Return the [x, y] coordinate for the center point of the cell that contains the specified text.  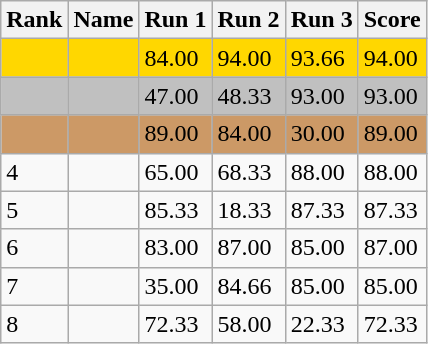
7 [34, 286]
48.33 [248, 96]
84.66 [248, 286]
Score [392, 20]
5 [34, 210]
6 [34, 248]
Run 3 [322, 20]
4 [34, 172]
85.33 [176, 210]
83.00 [176, 248]
22.33 [322, 324]
65.00 [176, 172]
Name [104, 20]
58.00 [248, 324]
Run 2 [248, 20]
8 [34, 324]
93.66 [322, 58]
47.00 [176, 96]
18.33 [248, 210]
Run 1 [176, 20]
Rank [34, 20]
35.00 [176, 286]
68.33 [248, 172]
30.00 [322, 134]
